Scan for the cell matching the given text and deliver its [X, Y] coordinate at center. 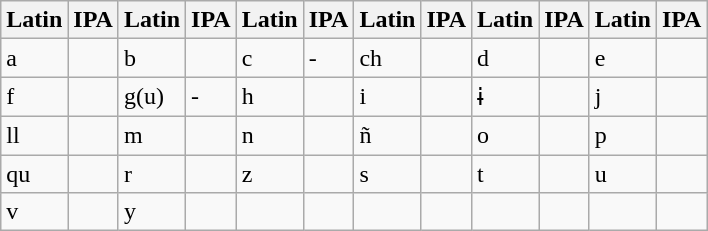
j [622, 97]
ch [388, 58]
c [270, 58]
h [270, 97]
g(u) [152, 97]
n [270, 135]
e [622, 58]
s [388, 173]
u [622, 173]
t [506, 173]
f [34, 97]
y [152, 212]
p [622, 135]
z [270, 173]
ɨ [506, 97]
d [506, 58]
i [388, 97]
r [152, 173]
b [152, 58]
v [34, 212]
m [152, 135]
o [506, 135]
a [34, 58]
ll [34, 135]
ñ [388, 135]
qu [34, 173]
